Output the (X, Y) coordinate of the center of the cell containing the given text.  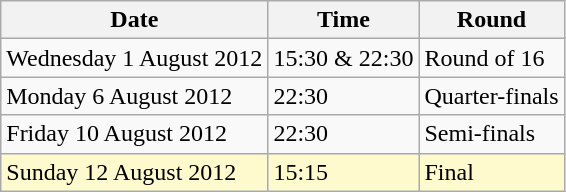
Date (134, 20)
Friday 10 August 2012 (134, 134)
Time (344, 20)
Round of 16 (492, 58)
15:30 & 22:30 (344, 58)
Sunday 12 August 2012 (134, 172)
Monday 6 August 2012 (134, 96)
Quarter-finals (492, 96)
Semi-finals (492, 134)
15:15 (344, 172)
Final (492, 172)
Wednesday 1 August 2012 (134, 58)
Round (492, 20)
